Return (X, Y) of the center of cell containing provided text 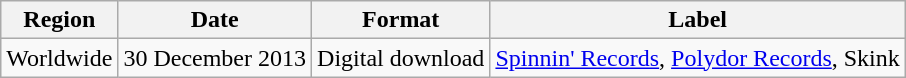
Digital download (401, 58)
Spinnin' Records, Polydor Records, Skink (698, 58)
Worldwide (60, 58)
30 December 2013 (215, 58)
Label (698, 20)
Format (401, 20)
Date (215, 20)
Region (60, 20)
